For the text-containing cell, return its midpoint in (X, Y) coordinate format. 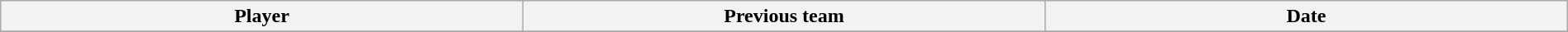
Previous team (784, 16)
Date (1307, 16)
Player (262, 16)
